Search for the cell housing the specified text and yield its [x, y] center coordinate. 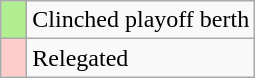
Relegated [141, 58]
Clinched playoff berth [141, 20]
